Capture the cell that displays the provided text and extract its [x, y] central coordinate. 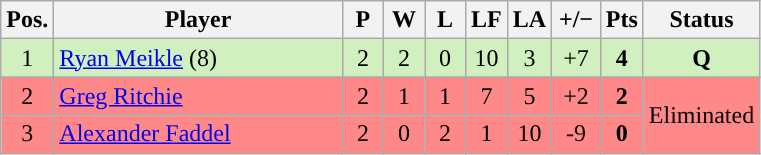
W [404, 20]
7 [487, 96]
Eliminated [701, 115]
Pts [622, 20]
Greg Ritchie [198, 96]
-9 [576, 134]
+2 [576, 96]
Alexander Faddel [198, 134]
LF [487, 20]
4 [622, 58]
Pos. [28, 20]
+/− [576, 20]
P [362, 20]
L [444, 20]
Ryan Meikle (8) [198, 58]
Q [701, 58]
5 [529, 96]
Player [198, 20]
+7 [576, 58]
LA [529, 20]
Status [701, 20]
